Output the (X, Y) coordinate of the center of the cell containing the given text.  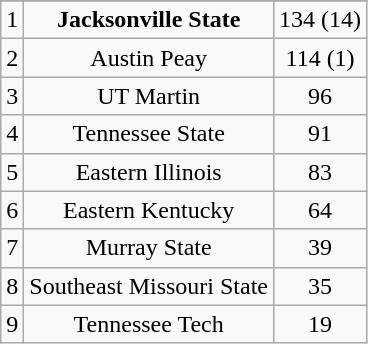
Tennessee State (149, 134)
Eastern Kentucky (149, 210)
39 (320, 248)
2 (12, 58)
3 (12, 96)
Austin Peay (149, 58)
1 (12, 20)
Eastern Illinois (149, 172)
19 (320, 324)
Murray State (149, 248)
7 (12, 248)
Jacksonville State (149, 20)
114 (1) (320, 58)
64 (320, 210)
9 (12, 324)
UT Martin (149, 96)
Tennessee Tech (149, 324)
83 (320, 172)
35 (320, 286)
134 (14) (320, 20)
Southeast Missouri State (149, 286)
4 (12, 134)
8 (12, 286)
5 (12, 172)
91 (320, 134)
6 (12, 210)
96 (320, 96)
